Return [x, y] of the center of cell containing provided text 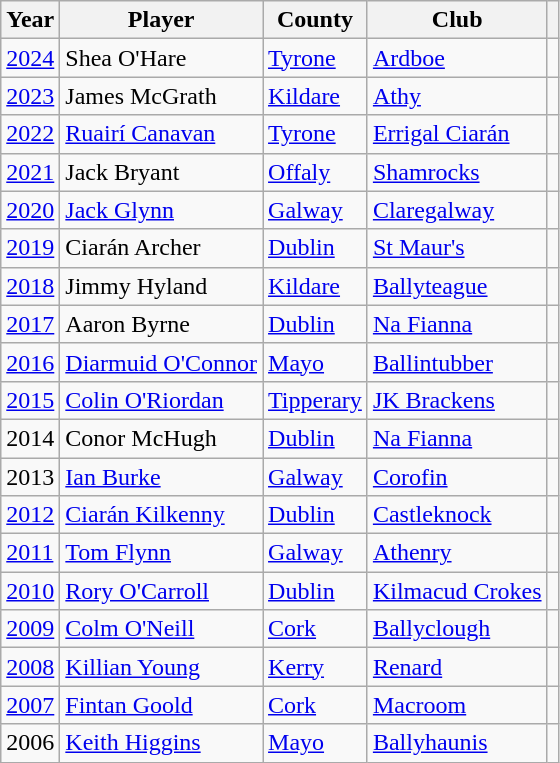
Ballyclough [457, 629]
Colm O'Neill [162, 629]
2014 [30, 438]
Corofin [457, 477]
2011 [30, 553]
2022 [30, 134]
Claregalway [457, 210]
Ardboe [457, 58]
Offaly [316, 172]
2023 [30, 96]
Colin O'Riordan [162, 400]
2024 [30, 58]
Diarmuid O'Connor [162, 362]
Ballyteague [457, 286]
Ian Burke [162, 477]
Tipperary [316, 400]
Ciarán Archer [162, 248]
Aaron Byrne [162, 324]
2020 [30, 210]
2009 [30, 629]
Athenry [457, 553]
2010 [30, 591]
James McGrath [162, 96]
2006 [30, 743]
Fintan Goold [162, 705]
2019 [30, 248]
County [316, 20]
Shea O'Hare [162, 58]
Year [30, 20]
St Maur's [457, 248]
Rory O'Carroll [162, 591]
Tom Flynn [162, 553]
Castleknock [457, 515]
2012 [30, 515]
2016 [30, 362]
Killian Young [162, 667]
2017 [30, 324]
Conor McHugh [162, 438]
2008 [30, 667]
Club [457, 20]
Ruairí Canavan [162, 134]
Kilmacud Crokes [457, 591]
2021 [30, 172]
Jack Bryant [162, 172]
JK Brackens [457, 400]
Kerry [316, 667]
2015 [30, 400]
Jimmy Hyland [162, 286]
Ballyhaunis [457, 743]
Shamrocks [457, 172]
Macroom [457, 705]
Ciarán Kilkenny [162, 515]
2013 [30, 477]
Player [162, 20]
Athy [457, 96]
Jack Glynn [162, 210]
Keith Higgins [162, 743]
Ballintubber [457, 362]
Errigal Ciarán [457, 134]
2018 [30, 286]
2007 [30, 705]
Renard [457, 667]
